Return the (x, y) coordinate for the center point of the cell that contains the specified text.  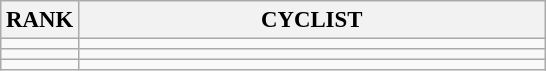
RANK (40, 20)
CYCLIST (312, 20)
